Output the [x, y] coordinate of the center of the cell containing the given text.  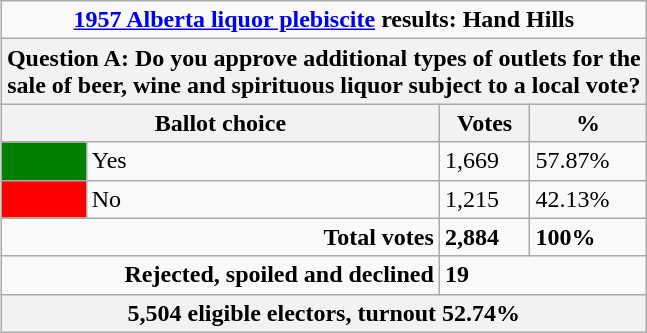
57.87% [588, 161]
1957 Alberta liquor plebiscite results: Hand Hills [324, 20]
Ballot choice [220, 123]
Votes [484, 123]
42.13% [588, 199]
1,215 [484, 199]
Question A: Do you approve additional types of outlets for the sale of beer, wine and spirituous liquor subject to a local vote? [324, 72]
% [588, 123]
19 [542, 275]
5,504 eligible electors, turnout 52.74% [324, 313]
Yes [262, 161]
2,884 [484, 237]
Total votes [220, 237]
Rejected, spoiled and declined [220, 275]
1,669 [484, 161]
No [262, 199]
100% [588, 237]
